Find where the given text appears and provide that cell's center as [x, y] coordinate. 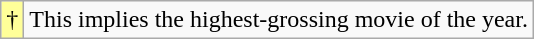
This implies the highest-grossing movie of the year. [279, 20]
† [12, 20]
